Scan for the cell matching the given text and deliver its (X, Y) coordinate at center. 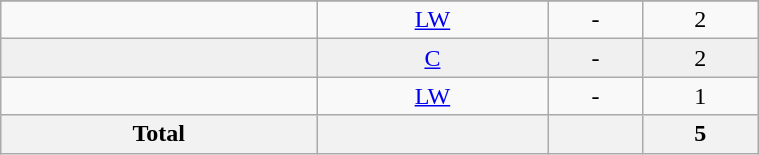
1 (700, 96)
Total (159, 134)
5 (700, 134)
C (433, 58)
